Pinpoint the cell where the given text exists, returning its (X, Y) midpoint coordinate. 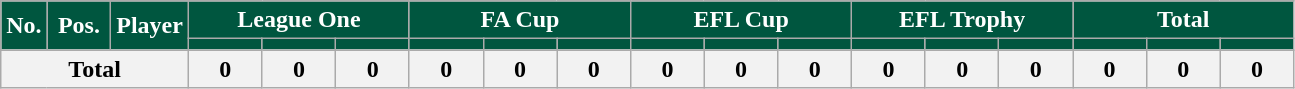
EFL Cup (742, 20)
No. (24, 26)
Player (150, 26)
EFL Trophy (962, 20)
Pos. (79, 26)
League One (298, 20)
FA Cup (520, 20)
